Determine the (X, Y) coordinate at the center of the cell enclosing the given text.  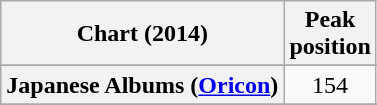
Japanese Albums (Oricon) (142, 85)
Chart (2014) (142, 34)
154 (330, 85)
Peakposition (330, 34)
